For the text-containing cell, return its midpoint in (x, y) coordinate format. 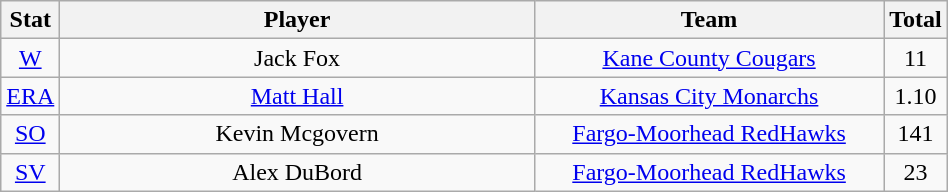
Alex DuBord (298, 172)
SO (30, 134)
11 (916, 58)
Kevin Mcgovern (298, 134)
ERA (30, 96)
23 (916, 172)
SV (30, 172)
W (30, 58)
Matt Hall (298, 96)
Player (298, 20)
Jack Fox (298, 58)
Team (708, 20)
Kansas City Monarchs (708, 96)
141 (916, 134)
Total (916, 20)
1.10 (916, 96)
Stat (30, 20)
Kane County Cougars (708, 58)
